Provide the (X, Y) coordinate of the cell's center where the given text is located.  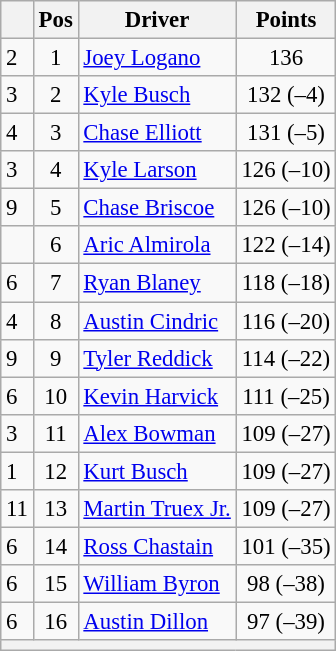
Kurt Busch (157, 471)
16 (56, 621)
136 (286, 58)
14 (56, 546)
Alex Bowman (157, 433)
Pos (56, 20)
5 (56, 208)
15 (56, 584)
Tyler Reddick (157, 358)
114 (–22) (286, 358)
116 (–20) (286, 321)
William Byron (157, 584)
Driver (157, 20)
8 (56, 321)
Martin Truex Jr. (157, 509)
Kevin Harvick (157, 396)
Kyle Busch (157, 95)
Aric Almirola (157, 245)
7 (56, 283)
Austin Cindric (157, 321)
Joey Logano (157, 58)
13 (56, 509)
12 (56, 471)
111 (–25) (286, 396)
122 (–14) (286, 245)
Chase Elliott (157, 133)
118 (–18) (286, 283)
Kyle Larson (157, 170)
Points (286, 20)
132 (–4) (286, 95)
Ross Chastain (157, 546)
97 (–39) (286, 621)
Austin Dillon (157, 621)
Chase Briscoe (157, 208)
131 (–5) (286, 133)
101 (–35) (286, 546)
10 (56, 396)
98 (–38) (286, 584)
Ryan Blaney (157, 283)
